Scan for the cell matching the given text and deliver its [x, y] coordinate at center. 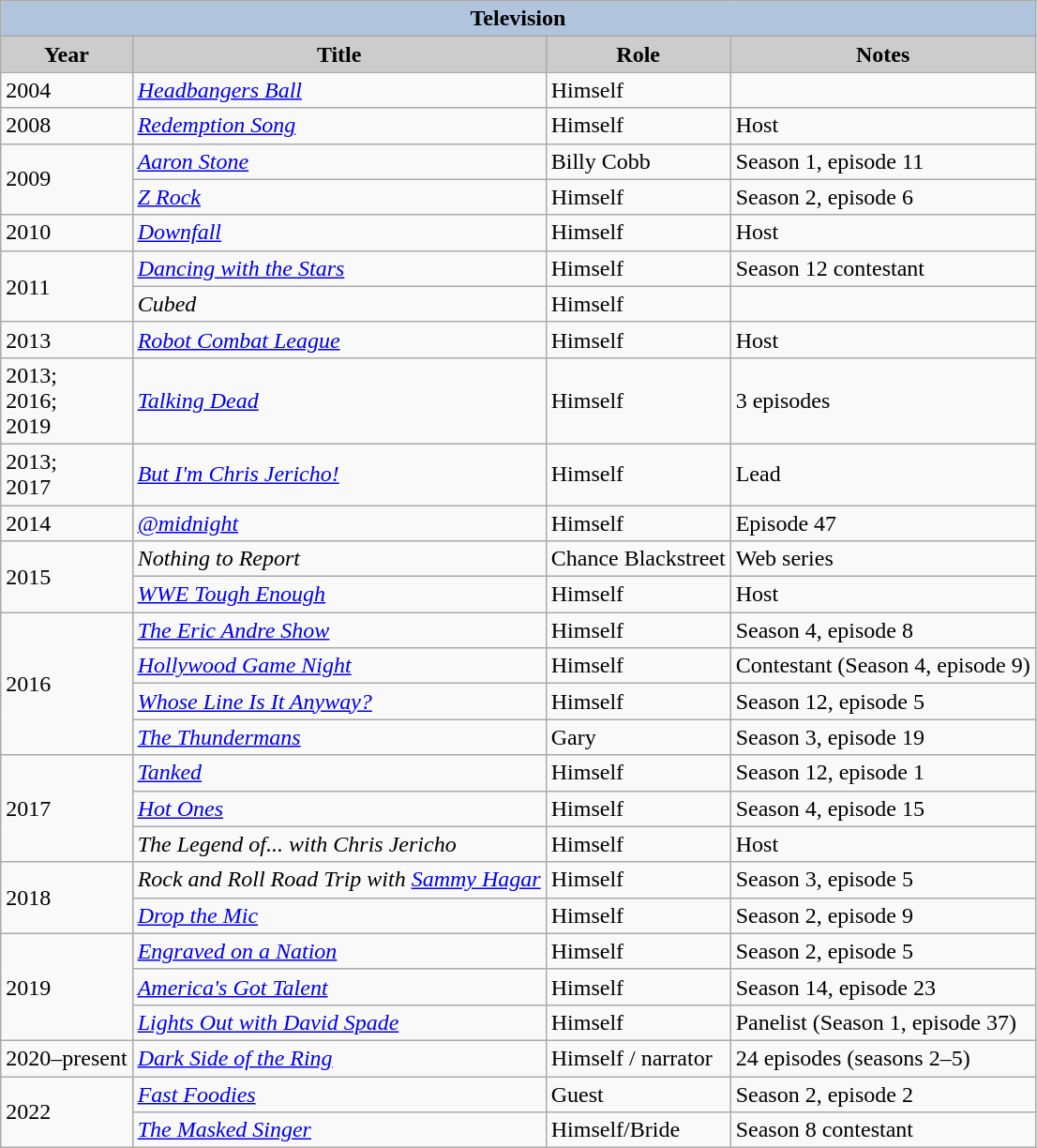
Downfall [339, 233]
Nothing to Report [339, 559]
The Masked Singer [339, 1130]
2013; 2017 [67, 475]
Panelist (Season 1, episode 37) [883, 1022]
2013; 2016; 2019 [67, 400]
2014 [67, 522]
2010 [67, 233]
Episode 47 [883, 522]
Season 2, episode 5 [883, 951]
Season 3, episode 19 [883, 737]
Talking Dead [339, 400]
But I'm Chris Jericho! [339, 475]
Role [638, 54]
Guest [638, 1095]
2004 [67, 90]
Z Rock [339, 197]
Season 2, episode 6 [883, 197]
Whose Line Is It Anyway? [339, 702]
Robot Combat League [339, 340]
Gary [638, 737]
Lead [883, 475]
The Eric Andre Show [339, 630]
Cubed [339, 304]
Dancing with the Stars [339, 268]
Season 2, episode 9 [883, 915]
2016 [67, 684]
Aaron Stone [339, 161]
Rock and Roll Road Trip with Sammy Hagar [339, 880]
Hollywood Game Night [339, 666]
Season 2, episode 2 [883, 1095]
2011 [67, 286]
2020–present [67, 1058]
Lights Out with David Spade [339, 1022]
The Legend of... with Chris Jericho [339, 844]
Season 12, episode 1 [883, 773]
@midnight [339, 522]
Season 4, episode 8 [883, 630]
2017 [67, 808]
Drop the Mic [339, 915]
Season 4, episode 15 [883, 808]
2009 [67, 179]
Season 12 contestant [883, 268]
3 episodes [883, 400]
Himself/Bride [638, 1130]
Billy Cobb [638, 161]
Season 14, episode 23 [883, 987]
Headbangers Ball [339, 90]
2018 [67, 898]
Hot Ones [339, 808]
Season 3, episode 5 [883, 880]
Title [339, 54]
Engraved on a Nation [339, 951]
2019 [67, 987]
Himself / narrator [638, 1058]
Redemption Song [339, 126]
2015 [67, 577]
Fast Foodies [339, 1095]
Contestant (Season 4, episode 9) [883, 666]
Web series [883, 559]
America's Got Talent [339, 987]
24 episodes (seasons 2–5) [883, 1058]
Dark Side of the Ring [339, 1058]
2013 [67, 340]
Television [518, 19]
WWE Tough Enough [339, 595]
Year [67, 54]
Season 1, episode 11 [883, 161]
The Thundermans [339, 737]
2008 [67, 126]
2022 [67, 1112]
Notes [883, 54]
Season 12, episode 5 [883, 702]
Season 8 contestant [883, 1130]
Tanked [339, 773]
Chance Blackstreet [638, 559]
